Extract the [x, y] coordinate from the center of the cell holding the provided text.  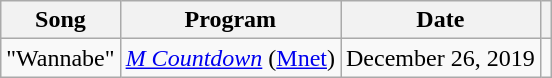
Program [230, 20]
"Wannabe" [60, 58]
December 26, 2019 [440, 58]
Date [440, 20]
M Countdown (Mnet) [230, 58]
Song [60, 20]
